Capture the cell that displays the provided text and extract its (X, Y) central coordinate. 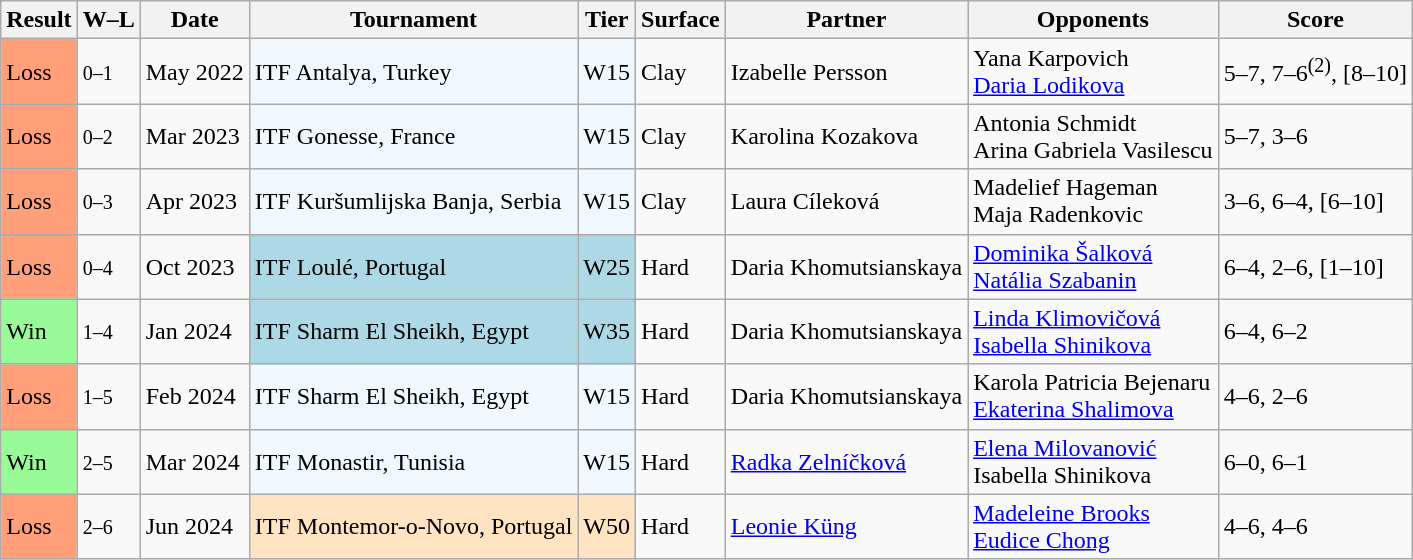
Result (39, 20)
Mar 2023 (194, 136)
ITF Montemor-o-Novo, Portugal (414, 526)
6–0, 6–1 (1315, 462)
Madeleine Brooks Eudice Chong (1094, 526)
ITF Loulé, Portugal (414, 266)
ITF Antalya, Turkey (414, 72)
ITF Gonesse, France (414, 136)
Antonia Schmidt Arina Gabriela Vasilescu (1094, 136)
Partner (846, 20)
Jan 2024 (194, 332)
2–6 (108, 526)
W25 (607, 266)
W50 (607, 526)
Madelief Hageman Maja Radenkovic (1094, 202)
1–5 (108, 396)
ITF Monastir, Tunisia (414, 462)
ITF Kuršumlijska Banja, Serbia (414, 202)
Izabelle Persson (846, 72)
Dominika Šalková Natália Szabanin (1094, 266)
5–7, 3–6 (1315, 136)
0–4 (108, 266)
Elena Milovanović Isabella Shinikova (1094, 462)
May 2022 (194, 72)
Radka Zelníčková (846, 462)
0–1 (108, 72)
6–4, 6–2 (1315, 332)
5–7, 7–6(2), [8–10] (1315, 72)
Feb 2024 (194, 396)
Score (1315, 20)
Apr 2023 (194, 202)
Tournament (414, 20)
Opponents (1094, 20)
0–3 (108, 202)
Jun 2024 (194, 526)
Karolina Kozakova (846, 136)
Tier (607, 20)
Leonie Küng (846, 526)
4–6, 2–6 (1315, 396)
6–4, 2–6, [1–10] (1315, 266)
4–6, 4–6 (1315, 526)
1–4 (108, 332)
Date (194, 20)
W35 (607, 332)
2–5 (108, 462)
Laura Cíleková (846, 202)
0–2 (108, 136)
Linda Klimovičová Isabella Shinikova (1094, 332)
3–6, 6–4, [6–10] (1315, 202)
Karola Patricia Bejenaru Ekaterina Shalimova (1094, 396)
W–L (108, 20)
Yana Karpovich Daria Lodikova (1094, 72)
Surface (681, 20)
Oct 2023 (194, 266)
Mar 2024 (194, 462)
